Provide the (X, Y) coordinate of the cell's center where the given text is located.  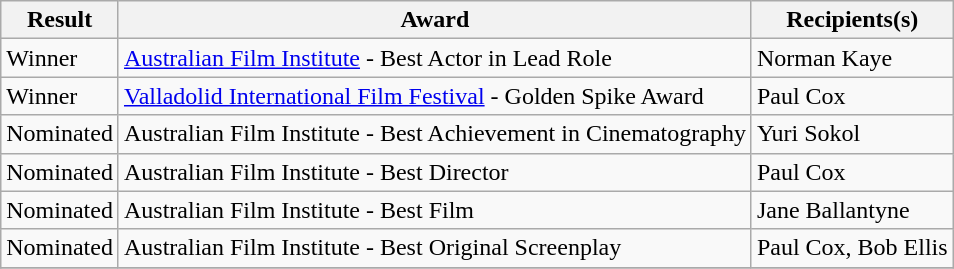
Award (434, 20)
Australian Film Institute - Best Achievement in Cinematography (434, 134)
Australian Film Institute - Best Director (434, 172)
Australian Film Institute - Best Actor in Lead Role (434, 58)
Australian Film Institute - Best Film (434, 210)
Valladolid International Film Festival - Golden Spike Award (434, 96)
Paul Cox, Bob Ellis (852, 248)
Yuri Sokol (852, 134)
Australian Film Institute - Best Original Screenplay (434, 248)
Result (60, 20)
Jane Ballantyne (852, 210)
Recipients(s) (852, 20)
Norman Kaye (852, 58)
